Find where the given text appears and provide that cell's center as (X, Y) coordinate. 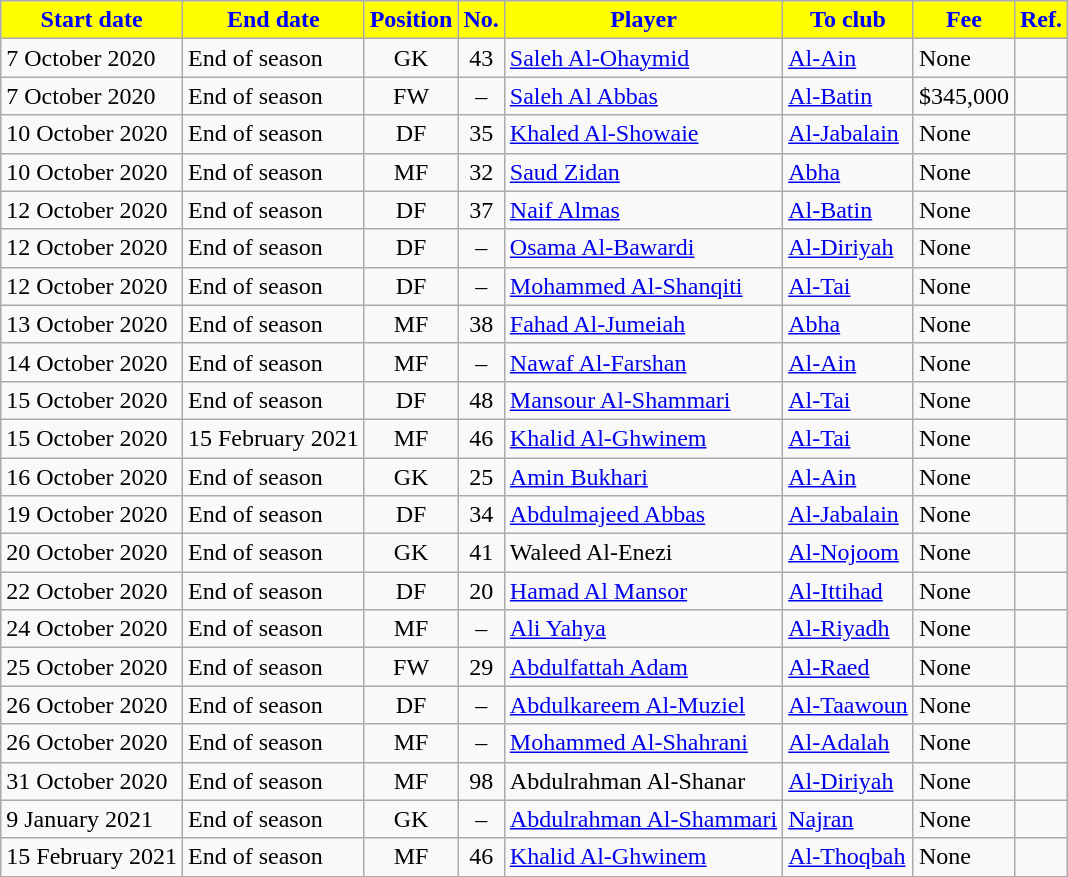
Ali Yahya (643, 629)
22 October 2020 (92, 591)
Najran (848, 819)
43 (481, 58)
Al-Raed (848, 667)
Abdulrahman Al-Shammari (643, 819)
25 October 2020 (92, 667)
Saud Zidan (643, 172)
Osama Al-Bawardi (643, 248)
9 January 2021 (92, 819)
31 October 2020 (92, 781)
Al-Nojoom (848, 553)
No. (481, 20)
98 (481, 781)
Mansour Al-Shammari (643, 400)
Mohammed Al-Shanqiti (643, 286)
Fahad Al-Jumeiah (643, 324)
Abdulkareem Al-Muziel (643, 705)
Abdulmajeed Abbas (643, 515)
Ref. (1040, 20)
Abdulfattah Adam (643, 667)
Amin Bukhari (643, 477)
Al-Riyadh (848, 629)
14 October 2020 (92, 362)
38 (481, 324)
25 (481, 477)
29 (481, 667)
Start date (92, 20)
35 (481, 134)
To club (848, 20)
Khaled Al-Showaie (643, 134)
Saleh Al-Ohaymid (643, 58)
13 October 2020 (92, 324)
Fee (964, 20)
41 (481, 553)
Position (411, 20)
Abdulrahman Al-Shanar (643, 781)
34 (481, 515)
Al-Ittihad (848, 591)
37 (481, 210)
Saleh Al Abbas (643, 96)
20 October 2020 (92, 553)
Al-Taawoun (848, 705)
Hamad Al Mansor (643, 591)
32 (481, 172)
Mohammed Al-Shahrani (643, 743)
End date (273, 20)
24 October 2020 (92, 629)
48 (481, 400)
16 October 2020 (92, 477)
Naif Almas (643, 210)
19 October 2020 (92, 515)
Waleed Al-Enezi (643, 553)
Nawaf Al-Farshan (643, 362)
Player (643, 20)
Al-Thoqbah (848, 857)
20 (481, 591)
$345,000 (964, 96)
Al-Adalah (848, 743)
